Output the (X, Y) coordinate of the center of the cell containing the given text.  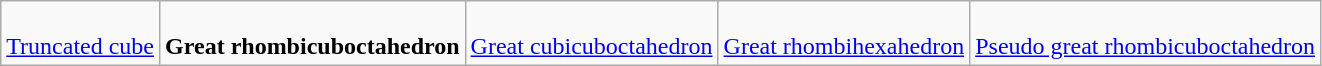
Truncated cube (80, 34)
Pseudo great rhombicuboctahedron (1146, 34)
Great cubicuboctahedron (592, 34)
Great rhombihexahedron (844, 34)
Great rhombicuboctahedron (313, 34)
